Locate the cell with the specified text and output its (x, y) center coordinate. 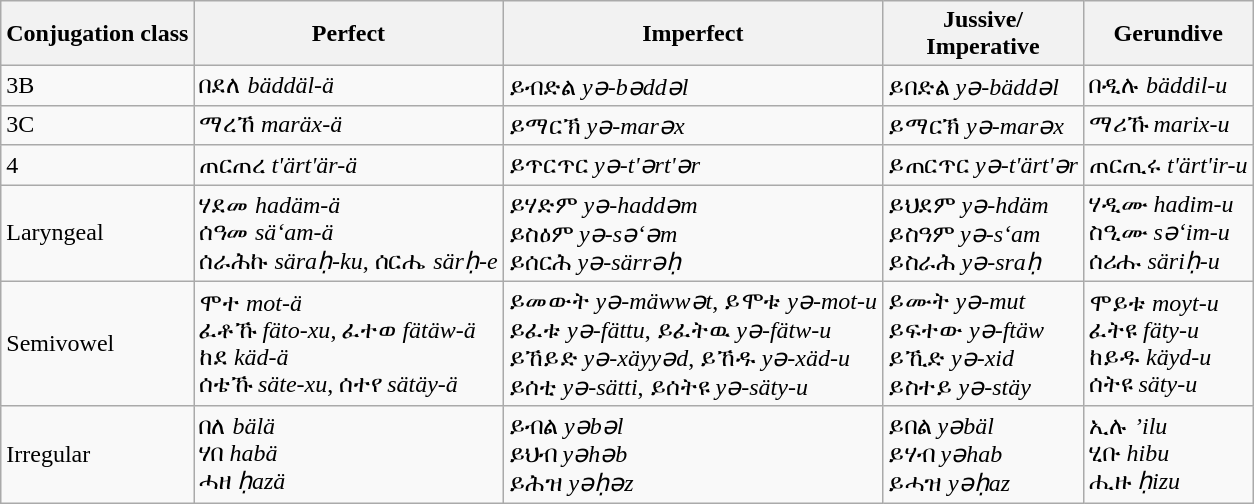
ኢሉ ’iluሂቡ hibuሒዙ ḥizu (1168, 454)
Irregular (98, 454)
ሞተ mot-äፈቶኹ fäto-xu, ፈተወ fätäw-ä ከደ käd-äሰቴኹ säte-xu, ሰተየ sätäy-ä (348, 344)
ሞይቱ moyt-uፈትዩ fäty-uከይዱ käyd-uሰትዩ säty-u (1168, 344)
ይበድል yǝ-bäddǝl (982, 86)
Imperfect (692, 34)
ይበል yǝbälይሃብ yǝhabይሓዝ yǝḥaz (982, 454)
3B (98, 86)
Semivowel (98, 344)
4 (98, 165)
ይጠርጥር yǝ-t'ärt'ǝr (982, 165)
Perfect (348, 34)
ይሃድም yǝ-haddǝmይስዕም yǝ-sǝ‘ǝmይሰርሕ yǝ-särrǝḥ (692, 232)
Gerundive (1168, 34)
ጠርጢሩ t'ärt'ir-u (1168, 165)
Laryngeal (98, 232)
በለ bäläሃበ habäሓዘ ḥazä (348, 454)
Jussive/Imperative (982, 34)
ይጥርጥር yǝ-t'ǝrt'ǝr (692, 165)
ይመውት yǝ-mäwwǝt, ይሞቱ yǝ-mot-uይፈቱ yǝ-fättu, ይፈትዉ yǝ-fätw-uይኸይድ yǝ-xäyyǝd, ይኸዱ yǝ-xäd-uይሰቲ yǝ-sätti, ይሰትዩ yǝ-säty-u (692, 344)
Conjugation class (98, 34)
ሃዲሙ hadim-u ስዒሙ sǝ‘im-uሰሪሑ säriḥ-u (1168, 232)
በደለ bäddäl-ä (348, 86)
ይሙት yǝ-mutይፍተው yǝ-ftäwይኺድ yǝ-xid ይስተይ yǝ-stäy (982, 344)
ይህደም yǝ-hdämይስዓም yǝ-s‘amይስራሕ yǝ-sraḥ (982, 232)
ይብል yǝbǝlይህብ yǝhǝbይሕዝ yǝḥǝz (692, 454)
ይብድል yǝ-bǝddǝl (692, 86)
ማረኸ maräx-ä (348, 125)
ማሪኹ marix-u (1168, 125)
ጠርጠረ t'ärt'är-ä (348, 165)
በዲሉ bäddil-u (1168, 86)
3C (98, 125)
ሃደመ hadäm-äሰዓመ sä‘am-äሰራሕኩ säraḥ-ku, ሰርሔ särḥ-e (348, 232)
